Identify which cell holds the provided text, then report its (x, y) central coordinate. 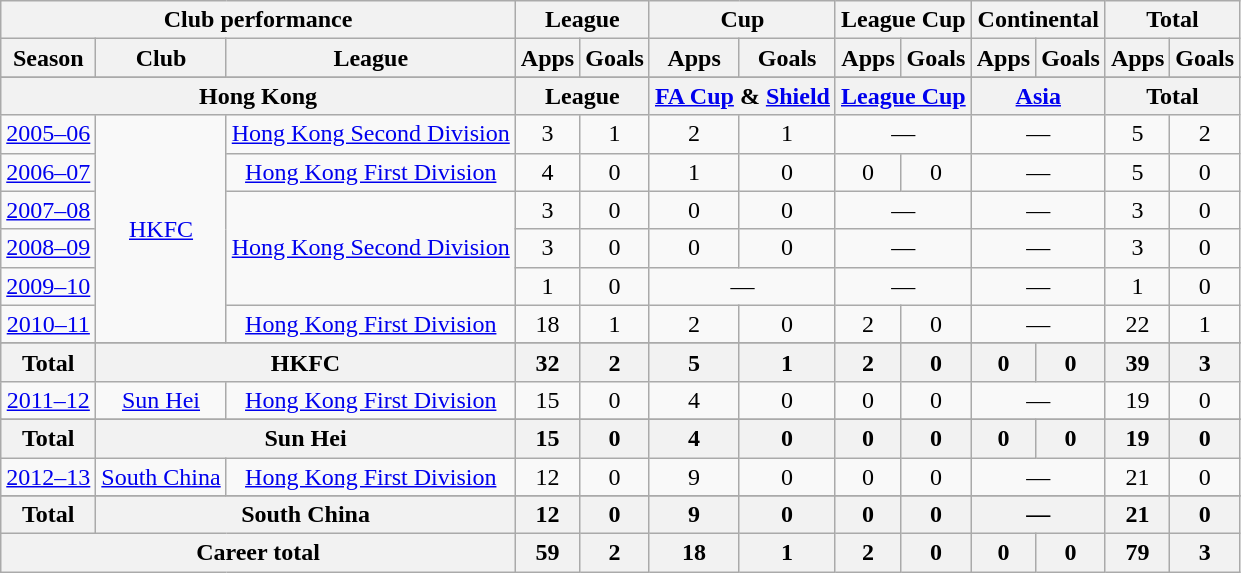
2008–09 (48, 248)
Cup (742, 20)
2005–06 (48, 134)
22 (1137, 324)
2006–07 (48, 172)
Club (161, 58)
Hong Kong (258, 96)
Club performance (258, 20)
Season (48, 58)
39 (1137, 362)
Continental (1038, 20)
2012–13 (48, 477)
2011–12 (48, 400)
2007–08 (48, 210)
32 (547, 362)
Career total (258, 553)
79 (1137, 553)
Asia (1038, 96)
FA Cup & Shield (742, 96)
59 (547, 553)
2010–11 (48, 324)
2009–10 (48, 286)
